Pinpoint the cell where the given text exists, returning its [X, Y] midpoint coordinate. 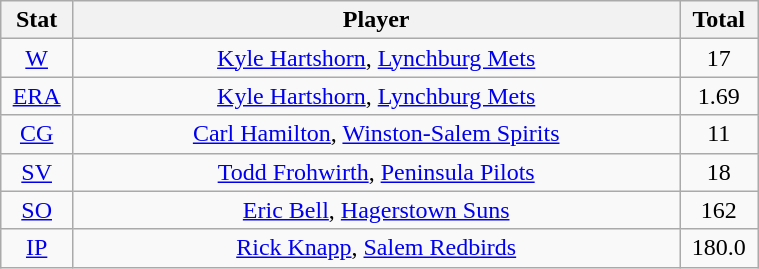
IP [37, 248]
Player [376, 20]
18 [719, 172]
Eric Bell, Hagerstown Suns [376, 210]
162 [719, 210]
Rick Knapp, Salem Redbirds [376, 248]
1.69 [719, 96]
180.0 [719, 248]
SO [37, 210]
W [37, 58]
CG [37, 134]
17 [719, 58]
Todd Frohwirth, Peninsula Pilots [376, 172]
Stat [37, 20]
SV [37, 172]
Carl Hamilton, Winston-Salem Spirits [376, 134]
11 [719, 134]
Total [719, 20]
ERA [37, 96]
